Search for the cell housing the specified text and yield its [X, Y] center coordinate. 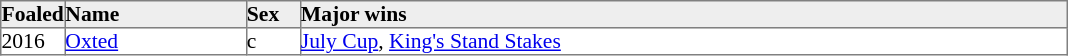
July Cup, King's Stand Stakes [683, 42]
Foaled [33, 14]
Sex [273, 14]
Name [156, 14]
c [273, 42]
2016 [33, 42]
Oxted [156, 42]
Major wins [683, 14]
